Locate the cell with the specified text and output its (X, Y) center coordinate. 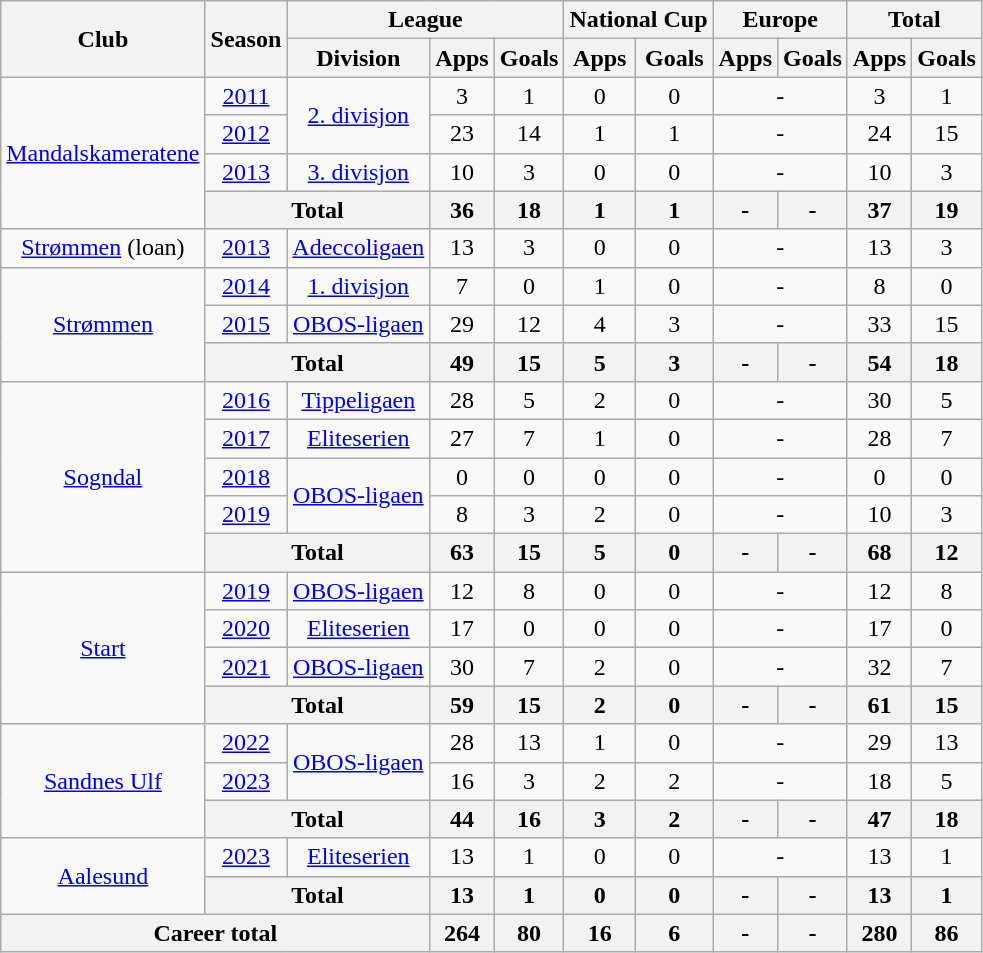
2018 (246, 477)
League (426, 20)
2014 (246, 286)
4 (600, 324)
36 (462, 210)
Season (246, 39)
Strømmen (loan) (103, 248)
Sandnes Ulf (103, 781)
Club (103, 39)
27 (462, 438)
2015 (246, 324)
Aalesund (103, 876)
2017 (246, 438)
2012 (246, 134)
47 (879, 819)
Sogndal (103, 476)
Start (103, 648)
6 (675, 933)
37 (879, 210)
2016 (246, 400)
Tippeligaen (358, 400)
Mandalskameratene (103, 153)
2011 (246, 96)
2. divisjon (358, 115)
32 (879, 667)
280 (879, 933)
59 (462, 705)
2021 (246, 667)
63 (462, 553)
23 (462, 134)
33 (879, 324)
19 (947, 210)
44 (462, 819)
80 (529, 933)
3. divisjon (358, 172)
2020 (246, 629)
264 (462, 933)
National Cup (638, 20)
Adeccoligaen (358, 248)
24 (879, 134)
86 (947, 933)
68 (879, 553)
Division (358, 58)
61 (879, 705)
Strømmen (103, 324)
49 (462, 362)
1. divisjon (358, 286)
2022 (246, 743)
14 (529, 134)
54 (879, 362)
Europe (780, 20)
Career total (216, 933)
